Identify which cell holds the provided text, then report its (X, Y) central coordinate. 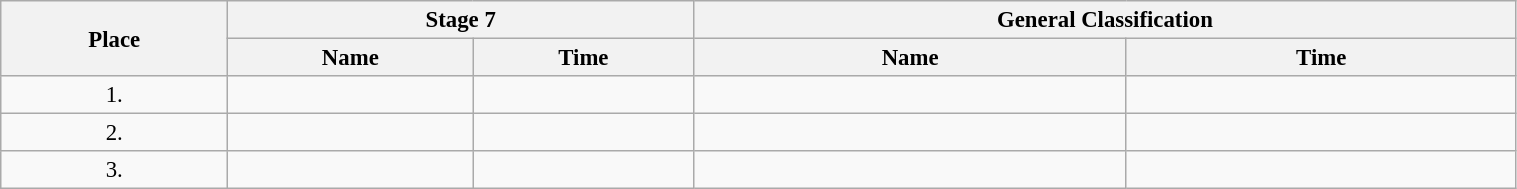
Stage 7 (461, 20)
3. (114, 170)
General Classification (1105, 20)
Place (114, 38)
2. (114, 133)
1. (114, 95)
